Determine the (x, y) coordinate at the center of the cell enclosing the given text.  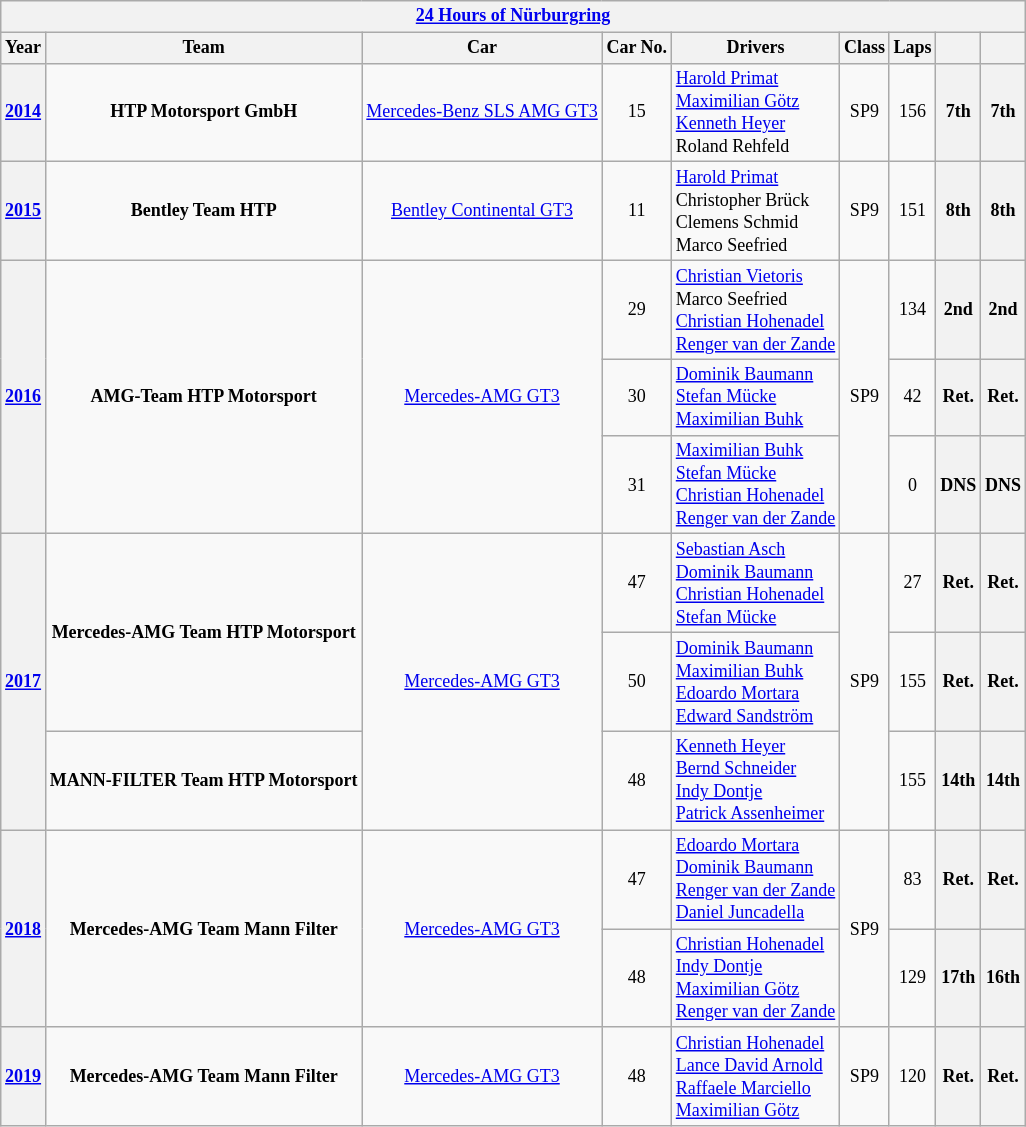
2018 (24, 928)
30 (636, 397)
134 (912, 310)
Edoardo Mortara Dominik Baumann Renger van der Zande Daniel Juncadella (755, 880)
2019 (24, 1076)
2015 (24, 212)
Maximilian Buhk Stefan Mücke Christian Hohenadel Renger van der Zande (755, 484)
129 (912, 978)
2014 (24, 112)
AMG-Team HTP Motorsport (204, 397)
Sebastian Asch Dominik Baumann Christian Hohenadel Stefan Mücke (755, 584)
120 (912, 1076)
15 (636, 112)
Dominik Baumann Maximilian Buhk Edoardo Mortara Edward Sandström (755, 682)
156 (912, 112)
50 (636, 682)
11 (636, 212)
Class (865, 48)
16th (1004, 978)
Bentley Team HTP (204, 212)
HTP Motorsport GmbH (204, 112)
Car No. (636, 48)
Drivers (755, 48)
Year (24, 48)
Kenneth Heyer Bernd Schneider Indy Dontje Patrick Assenheimer (755, 780)
2017 (24, 682)
Car (482, 48)
Team (204, 48)
24 Hours of Nürburgring (514, 16)
Christian Hohenadel Indy Dontje Maximilian Götz Renger van der Zande (755, 978)
Christian Vietoris Marco Seefried Christian Hohenadel Renger van der Zande (755, 310)
17th (958, 978)
42 (912, 397)
Mercedes-Benz SLS AMG GT3 (482, 112)
Christian Hohenadel Lance David Arnold Raffaele Marciello Maximilian Götz (755, 1076)
83 (912, 880)
2016 (24, 397)
Harold Primat Christopher Brück Clemens Schmid Marco Seefried (755, 212)
27 (912, 584)
Dominik Baumann Stefan Mücke Maximilian Buhk (755, 397)
151 (912, 212)
0 (912, 484)
Harold Primat Maximilian Götz Kenneth Heyer Roland Rehfeld (755, 112)
Bentley Continental GT3 (482, 212)
Laps (912, 48)
MANN-FILTER Team HTP Motorsport (204, 780)
31 (636, 484)
29 (636, 310)
Mercedes-AMG Team HTP Motorsport (204, 632)
